Identify which cell holds the provided text, then report its [x, y] central coordinate. 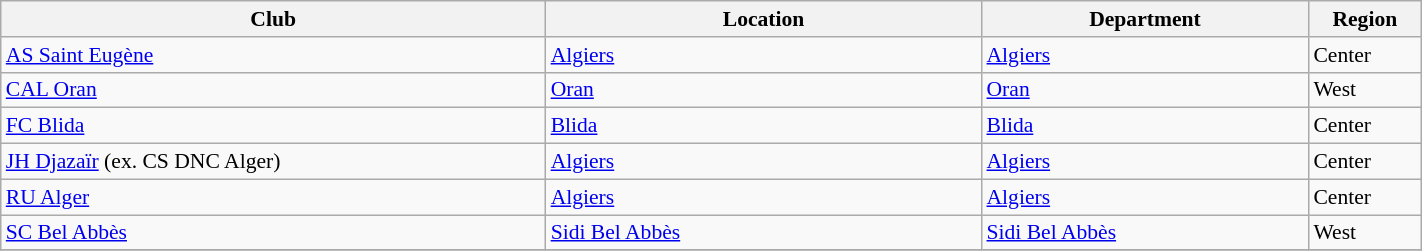
SC Bel Abbès [274, 233]
JH Djazaïr (ex. CS DNC Alger) [274, 162]
RU Alger [274, 197]
AS Saint Eugène [274, 55]
Region [1364, 19]
Department [1144, 19]
FC Blida [274, 126]
Club [274, 19]
CAL Oran [274, 90]
Location [764, 19]
